Return the (X, Y) coordinate for the center point of the cell that contains the specified text.  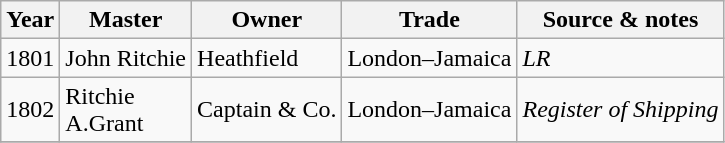
Trade (430, 20)
Captain & Co. (267, 110)
Source & notes (620, 20)
Heathfield (267, 58)
Owner (267, 20)
RitchieA.Grant (126, 110)
John Ritchie (126, 58)
Register of Shipping (620, 110)
1801 (30, 58)
Year (30, 20)
LR (620, 58)
Master (126, 20)
1802 (30, 110)
